Identify which cell holds the provided text, then report its [x, y] central coordinate. 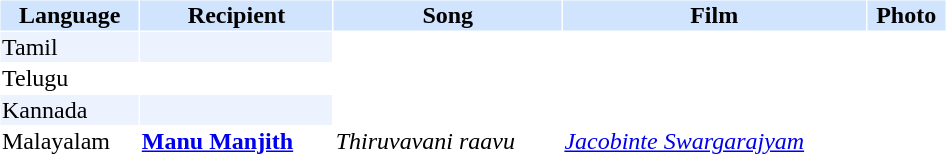
Language [69, 15]
Recipient [236, 15]
Kannada [69, 110]
Tamil [69, 47]
Photo [906, 15]
Song [448, 15]
Film [714, 15]
Telugu [69, 79]
